Provide the [x, y] coordinate of the cell's center where the given text is located.  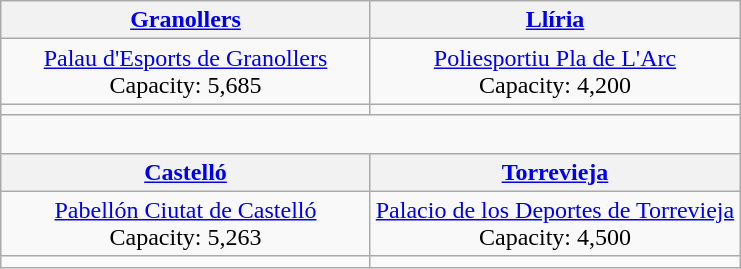
Poliesportiu Pla de L'ArcCapacity: 4,200 [554, 72]
Pabellón Ciutat de CastellóCapacity: 5,263 [186, 224]
Palacio de los Deportes de TorreviejaCapacity: 4,500 [554, 224]
Palau d'Esports de GranollersCapacity: 5,685 [186, 72]
Llíria [554, 20]
Castelló [186, 172]
Torrevieja [554, 172]
Granollers [186, 20]
